Locate the cell with the specified text and output its [X, Y] center coordinate. 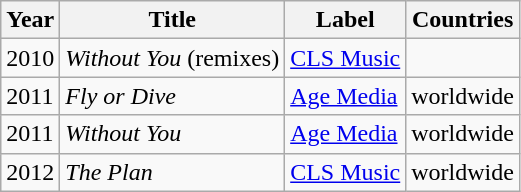
Fly or Dive [172, 96]
Without You (remixes) [172, 58]
Year [30, 20]
Without You [172, 134]
Label [346, 20]
The Plan [172, 172]
2012 [30, 172]
2010 [30, 58]
Title [172, 20]
Countries [463, 20]
